Output the (x, y) coordinate of the center of the cell containing the given text.  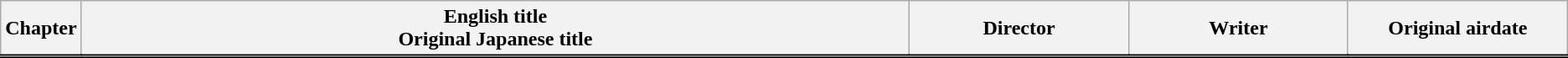
Chapter (41, 29)
Writer (1239, 29)
Director (1019, 29)
English title Original Japanese title (495, 29)
Original airdate (1457, 29)
